Capture the cell that displays the provided text and extract its [X, Y] central coordinate. 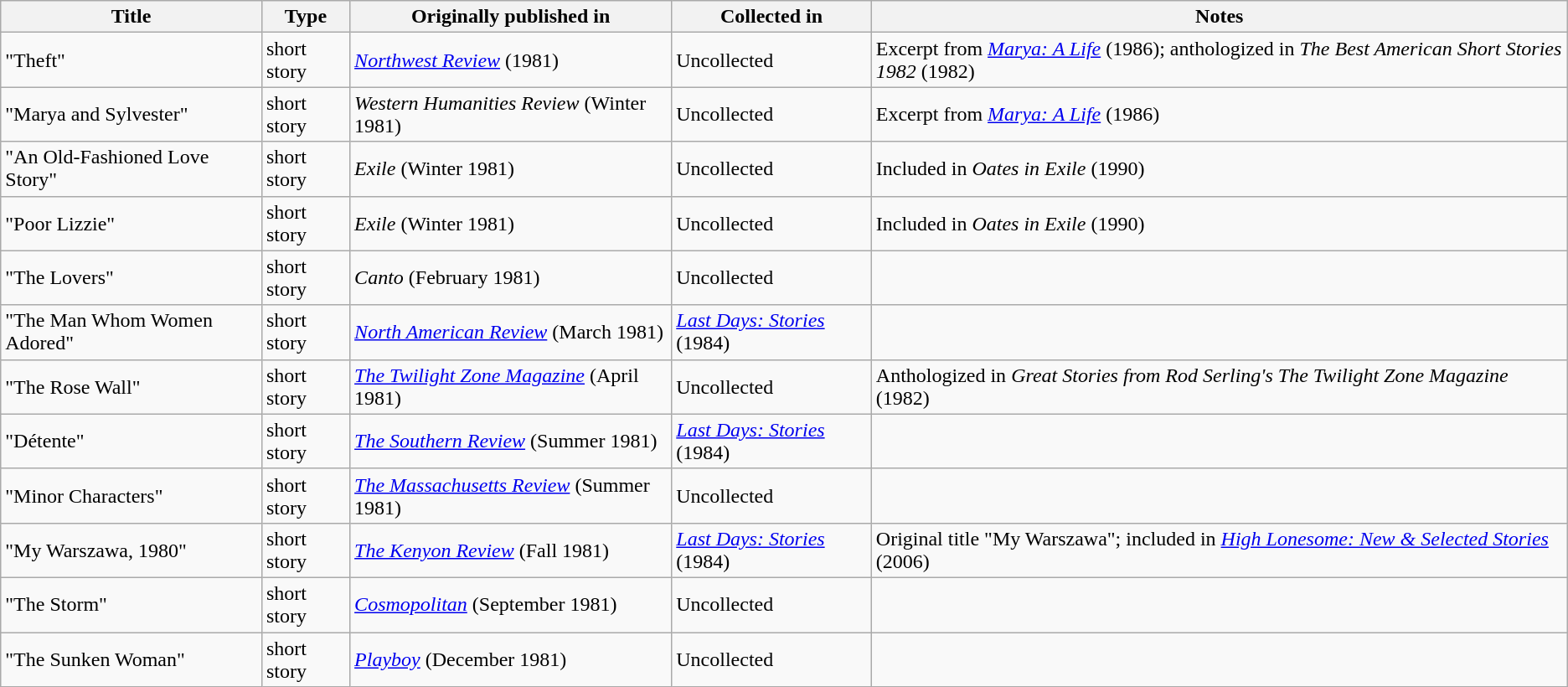
"Minor Characters" [132, 496]
Anthologized in Great Stories from Rod Serling's The Twilight Zone Magazine (1982) [1220, 387]
The Southern Review (Summer 1981) [511, 441]
Cosmopolitan (September 1981) [511, 605]
Excerpt from Marya: A Life (1986); anthologized in The Best American Short Stories 1982 (1982) [1220, 60]
"The Rose Wall" [132, 387]
Excerpt from Marya: A Life (1986) [1220, 114]
"My Warszawa, 1980" [132, 550]
"An Old-Fashioned Love Story" [132, 169]
Northwest Review (1981) [511, 60]
"The Sunken Woman" [132, 659]
Notes [1220, 17]
"Détente" [132, 441]
Western Humanities Review (Winter 1981) [511, 114]
"The Lovers" [132, 278]
Playboy (December 1981) [511, 659]
"Marya and Sylvester" [132, 114]
Originally published in [511, 17]
"Theft" [132, 60]
Type [305, 17]
Title [132, 17]
"The Man Whom Women Adored" [132, 332]
The Kenyon Review (Fall 1981) [511, 550]
The Massachusetts Review (Summer 1981) [511, 496]
"Poor Lizzie" [132, 223]
Canto (February 1981) [511, 278]
The Twilight Zone Magazine (April 1981) [511, 387]
Collected in [772, 17]
Original title "My Warszawa"; included in High Lonesome: New & Selected Stories (2006) [1220, 550]
North American Review (March 1981) [511, 332]
"The Storm" [132, 605]
